For the text-containing cell, return its midpoint in [x, y] coordinate format. 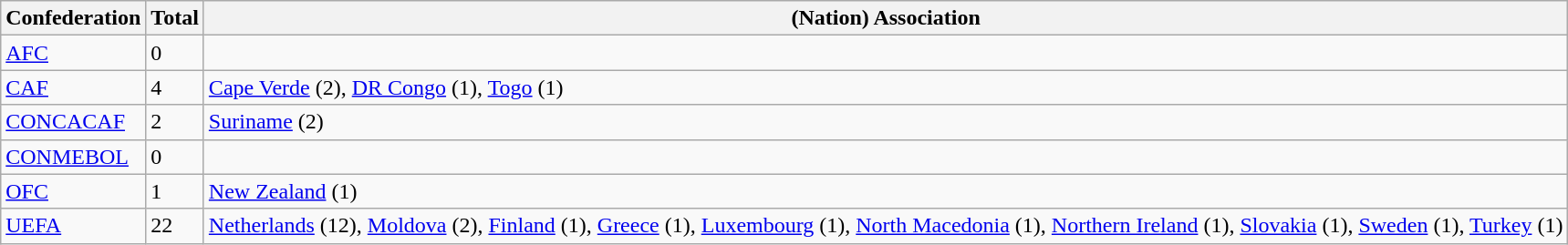
4 [175, 87]
Suriname (2) [886, 122]
AFC [73, 53]
Total [175, 18]
CONMEBOL [73, 157]
(Nation) Association [886, 18]
CAF [73, 87]
New Zealand (1) [886, 191]
UEFA [73, 226]
Confederation [73, 18]
CONCACAF [73, 122]
1 [175, 191]
Cape Verde (2), DR Congo (1), Togo (1) [886, 87]
22 [175, 226]
OFC [73, 191]
2 [175, 122]
